Scan for the cell matching the given text and deliver its [X, Y] coordinate at center. 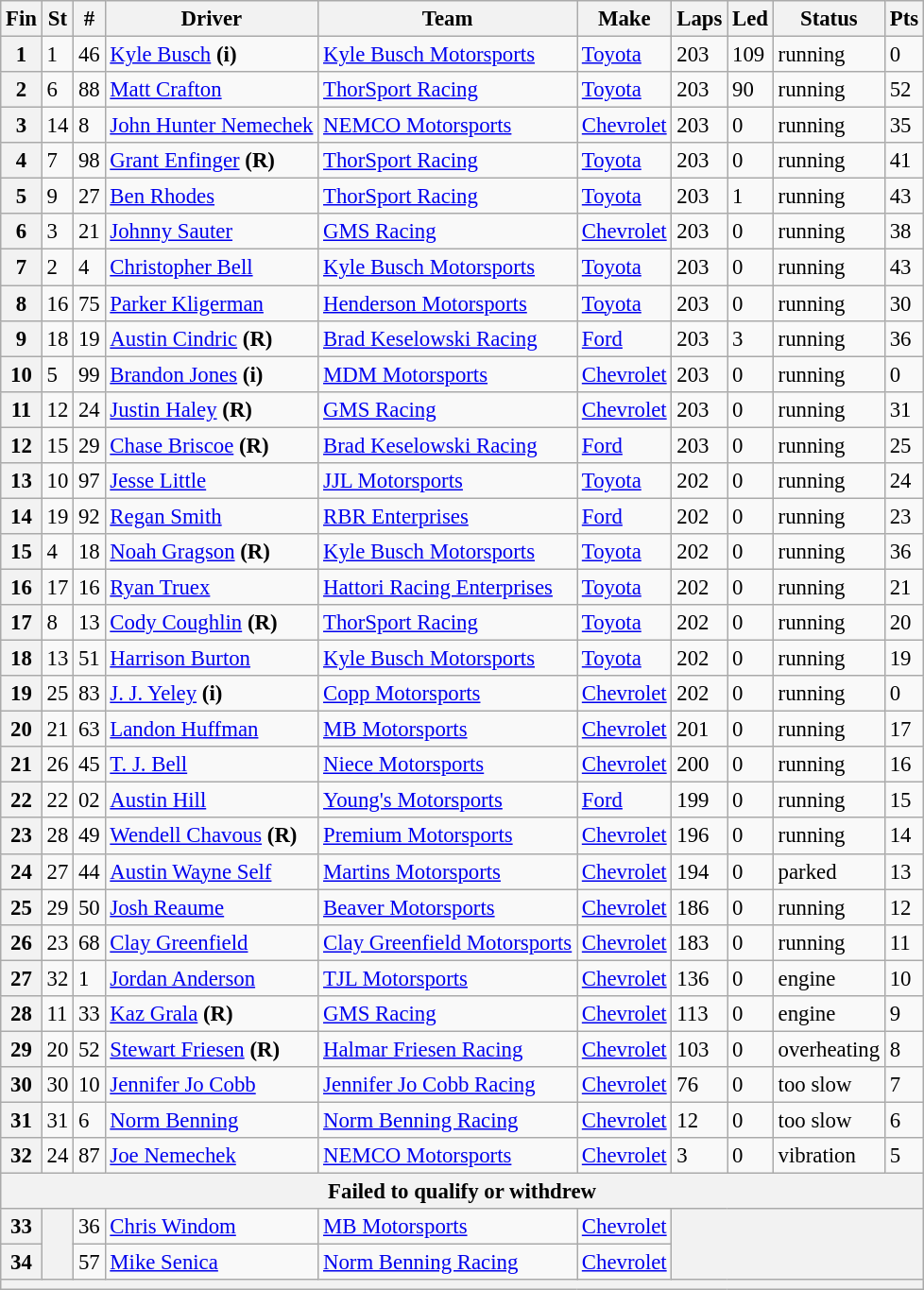
194 [699, 871]
Young's Motorsports [448, 800]
Austin Wayne Self [212, 871]
Henderson Motorsports [448, 303]
Jordan Anderson [212, 978]
Regan Smith [212, 516]
RBR Enterprises [448, 516]
136 [699, 978]
Failed to qualify or withdrew [463, 1192]
103 [699, 1049]
97 [89, 481]
Noah Gragson (R) [212, 552]
46 [89, 55]
Josh Reaume [212, 907]
34 [22, 1263]
Christopher Bell [212, 267]
113 [699, 1014]
Make [625, 19]
199 [699, 800]
JJL Motorsports [448, 481]
Jennifer Jo Cobb Racing [448, 1085]
Martins Motorsports [448, 871]
Laps [699, 19]
49 [89, 836]
45 [89, 765]
Johnny Sauter [212, 232]
Austin Cindric (R) [212, 338]
Driver [212, 19]
Halmar Friesen Racing [448, 1049]
Landon Huffman [212, 730]
TJL Motorsports [448, 978]
38 [903, 232]
overheating [829, 1049]
35 [903, 126]
Team [448, 19]
Joe Nemechek [212, 1156]
John Hunter Nemechek [212, 126]
Clay Greenfield [212, 942]
Niece Motorsports [448, 765]
87 [89, 1156]
Hattori Racing Enterprises [448, 587]
Ryan Truex [212, 587]
Beaver Motorsports [448, 907]
90 [750, 90]
Status [829, 19]
44 [89, 871]
63 [89, 730]
Fin [22, 19]
186 [699, 907]
parked [829, 871]
50 [89, 907]
St [57, 19]
Austin Hill [212, 800]
76 [699, 1085]
# [89, 19]
Premium Motorsports [448, 836]
Matt Crafton [212, 90]
92 [89, 516]
Wendell Chavous (R) [212, 836]
Norm Benning [212, 1120]
Copp Motorsports [448, 694]
Justin Haley (R) [212, 409]
200 [699, 765]
Mike Senica [212, 1263]
vibration [829, 1156]
201 [699, 730]
T. J. Bell [212, 765]
68 [89, 942]
51 [89, 659]
Chase Briscoe (R) [212, 445]
109 [750, 55]
MDM Motorsports [448, 374]
Jennifer Jo Cobb [212, 1085]
02 [89, 800]
Brandon Jones (i) [212, 374]
88 [89, 90]
Parker Kligerman [212, 303]
Clay Greenfield Motorsports [448, 942]
Ben Rhodes [212, 197]
Chris Windom [212, 1227]
98 [89, 161]
196 [699, 836]
57 [89, 1263]
75 [89, 303]
Stewart Friesen (R) [212, 1049]
Harrison Burton [212, 659]
Kaz Grala (R) [212, 1014]
99 [89, 374]
41 [903, 161]
Kyle Busch (i) [212, 55]
Pts [903, 19]
Led [750, 19]
J. J. Yeley (i) [212, 694]
183 [699, 942]
Jesse Little [212, 481]
Grant Enfinger (R) [212, 161]
Cody Coughlin (R) [212, 623]
83 [89, 694]
